Output the [X, Y] coordinate of the center of the cell containing the given text.  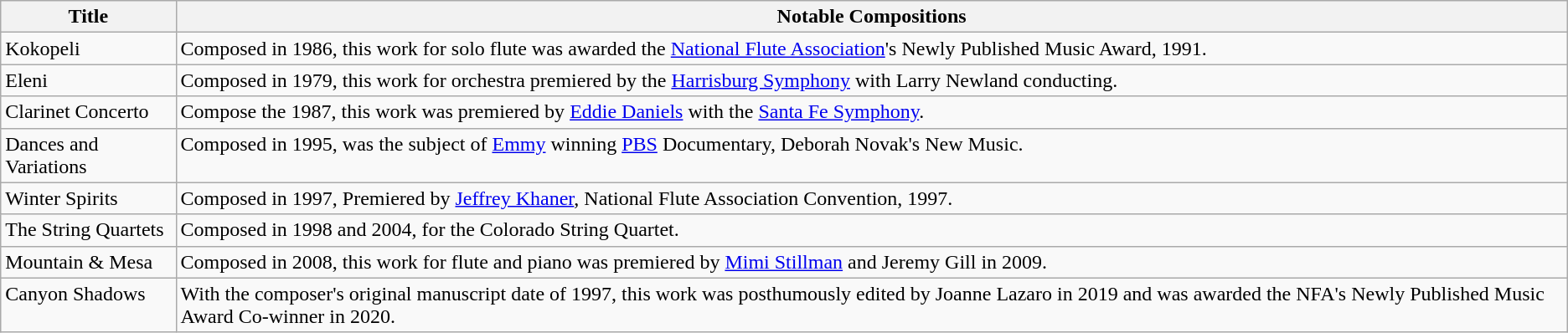
Compose the 1987, this work was premiered by Eddie Daniels with the Santa Fe Symphony. [871, 112]
Canyon Shadows [89, 305]
Eleni [89, 80]
Composed in 1998 and 2004, for the Colorado String Quartet. [871, 230]
Kokopeli [89, 49]
Title [89, 17]
Composed in 1997, Premiered by Jeffrey Khaner, National Flute Association Convention, 1997. [871, 198]
The String Quartets [89, 230]
Clarinet Concerto [89, 112]
Dances and Variations [89, 156]
Composed in 1979, this work for orchestra premiered by the Harrisburg Symphony with Larry Newland conducting. [871, 80]
Notable Compositions [871, 17]
Composed in 2008, this work for flute and piano was premiered by Mimi Stillman and Jeremy Gill in 2009. [871, 262]
Composed in 1986, this work for solo flute was awarded the National Flute Association's Newly Published Music Award, 1991. [871, 49]
Composed in 1995, was the subject of Emmy winning PBS Documentary, Deborah Novak's New Music. [871, 156]
Winter Spirits [89, 198]
Mountain & Mesa [89, 262]
